For the text-containing cell, return its midpoint in [x, y] coordinate format. 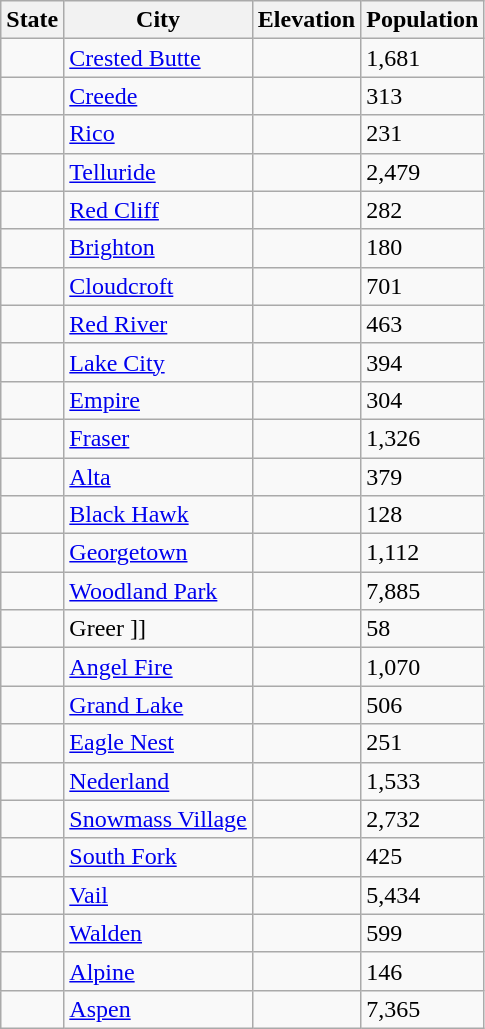
Grand Lake [158, 705]
1,326 [422, 438]
394 [422, 362]
Greer ]] [158, 629]
463 [422, 324]
146 [422, 971]
Alpine [158, 971]
425 [422, 857]
Empire [158, 400]
7,365 [422, 1009]
231 [422, 134]
1,533 [422, 781]
Creede [158, 96]
599 [422, 933]
Telluride [158, 172]
Cloudcroft [158, 286]
Brighton [158, 248]
Population [422, 20]
506 [422, 705]
Woodland Park [158, 591]
Rico [158, 134]
304 [422, 400]
Crested Butte [158, 58]
South Fork [158, 857]
180 [422, 248]
5,434 [422, 895]
379 [422, 477]
Angel Fire [158, 667]
Lake City [158, 362]
Nederland [158, 781]
City [158, 20]
128 [422, 515]
1,112 [422, 553]
Alta [158, 477]
313 [422, 96]
Red Cliff [158, 210]
251 [422, 743]
58 [422, 629]
Eagle Nest [158, 743]
Elevation [306, 20]
1,070 [422, 667]
Snowmass Village [158, 819]
Walden [158, 933]
2,479 [422, 172]
Black Hawk [158, 515]
7,885 [422, 591]
2,732 [422, 819]
701 [422, 286]
State [32, 20]
Georgetown [158, 553]
Vail [158, 895]
Fraser [158, 438]
1,681 [422, 58]
Red River [158, 324]
282 [422, 210]
Aspen [158, 1009]
